From the cell containing the given text, extract its center point as [x, y] coordinate. 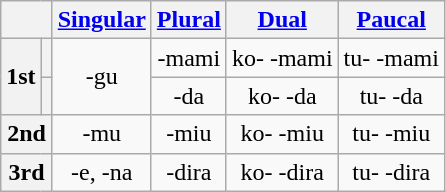
-dira [188, 172]
ko- -miu [282, 134]
-mami [188, 58]
1st [21, 77]
-mu [102, 134]
Singular [102, 20]
-gu [102, 77]
Plural [188, 20]
-e, -na [102, 172]
3rd [26, 172]
tu- -dira [391, 172]
ko- -da [282, 96]
Dual [282, 20]
tu- -da [391, 96]
tu- -mami [391, 58]
-da [188, 96]
ko- -mami [282, 58]
2nd [26, 134]
-miu [188, 134]
tu- -miu [391, 134]
ko- -dira [282, 172]
Paucal [391, 20]
